Search for the cell housing the specified text and yield its (X, Y) center coordinate. 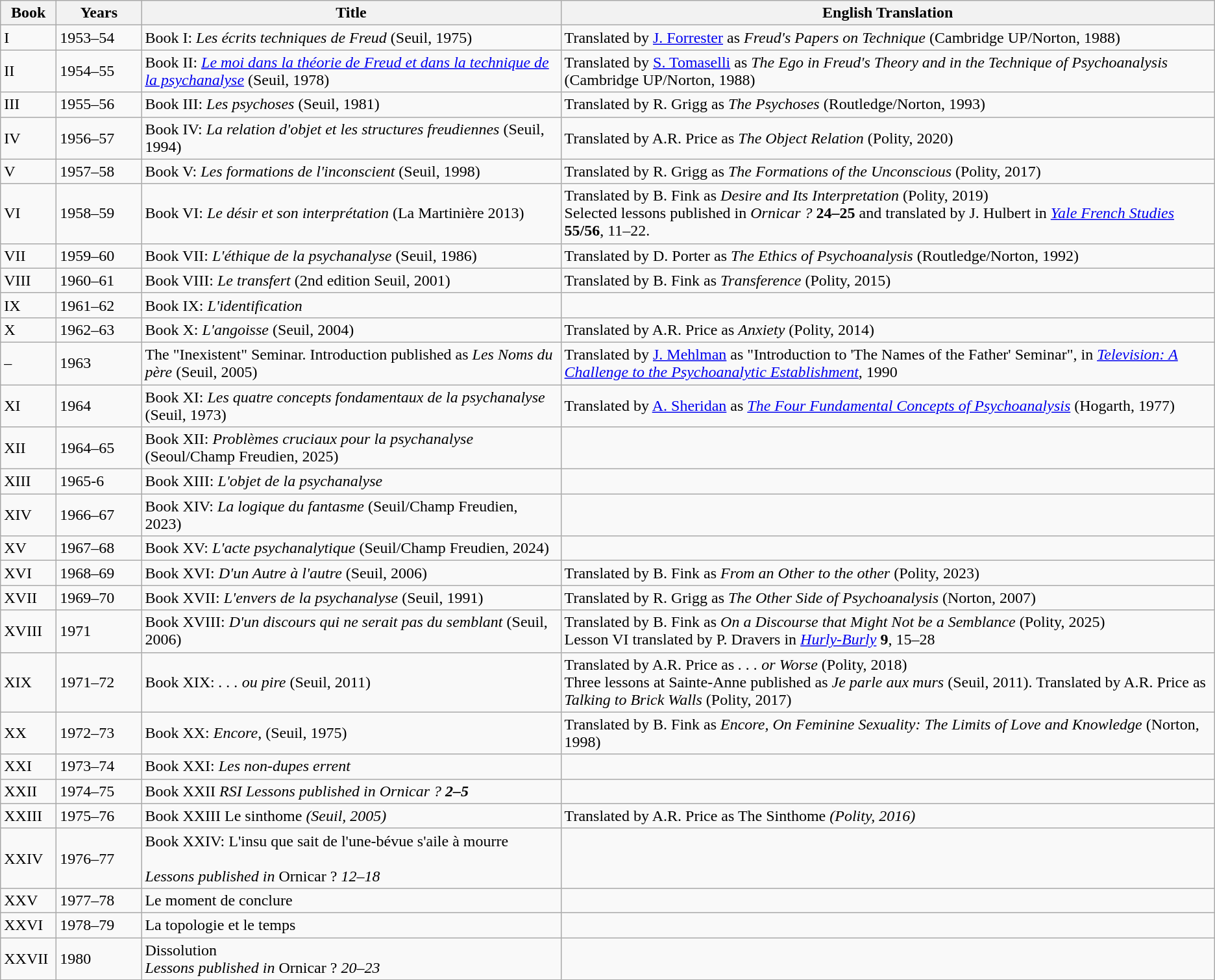
Translated by R. Grigg as The Formations of the Unconscious (Polity, 2017) (888, 171)
VIII (29, 280)
1964–65 (99, 448)
English Translation (888, 13)
Book II: Le moi dans la théorie de Freud et dans la technique de la psychanalyse (Seuil, 1978) (351, 71)
VII (29, 256)
1977–78 (99, 900)
Book XVII: L'envers de la psychanalyse (Seuil, 1991) (351, 598)
VI (29, 214)
1973–74 (99, 766)
XXI (29, 766)
1960–61 (99, 280)
Title (351, 13)
1971–72 (99, 682)
XVIII (29, 631)
Book III: Les psychoses (Seuil, 1981) (351, 104)
V (29, 171)
Translated by J. Mehlman as "Introduction to 'The Names of the Father' Seminar", in Television: A Challenge to the Psychoanalytic Establishment, 1990 (888, 363)
XXVII (29, 958)
1958–59 (99, 214)
Book X: L'angoisse (Seuil, 2004) (351, 330)
IX (29, 305)
IV (29, 138)
Book XVIII: D'un discours qui ne serait pas du semblant (Seuil, 2006) (351, 631)
Translated by S. Tomaselli as The Ego in Freud's Theory and in the Technique of Psychoanalysis (Cambridge UP/Norton, 1988) (888, 71)
Translated by J. Forrester as Freud's Papers on Technique (Cambridge UP/Norton, 1988) (888, 38)
1974–75 (99, 791)
III (29, 104)
Book XIX: . . . ou pire (Seuil, 2011) (351, 682)
Book XXIV: L'insu que sait de l'une-bévue s'aile à mourreLessons published in Ornicar ? 12–18 (351, 858)
XIV (29, 515)
Translated by B. Fink as Transference (Polity, 2015) (888, 280)
– (29, 363)
The "Inexistent" Seminar. Introduction published as Les Noms du père (Seuil, 2005) (351, 363)
1961–62 (99, 305)
1962–63 (99, 330)
Book XXII RSI Lessons published in Ornicar ? 2–5 (351, 791)
1965-6 (99, 482)
1972–73 (99, 733)
XXIII (29, 816)
1959–60 (99, 256)
1953–54 (99, 38)
La topologie et le temps (351, 925)
Translated by A.R. Price as Anxiety (Polity, 2014) (888, 330)
Le moment de conclure (351, 900)
Translated by B. Fink as Encore, On Feminine Sexuality: The Limits of Love and Knowledge (Norton, 1998) (888, 733)
XVI (29, 573)
XV (29, 548)
Book XVI: D'un Autre à l'autre (Seuil, 2006) (351, 573)
Book XII: Problèmes cruciaux pour la psychanalyse (Seoul/Champ Freudien, 2025) (351, 448)
Book XIV: La logique du fantasme (Seuil/Champ Freudien, 2023) (351, 515)
XXIV (29, 858)
XXV (29, 900)
Translated by B. Fink as On a Discourse that Might Not be a Semblance (Polity, 2025) Lesson VI translated by P. Dravers in Hurly-Burly 9, 15–28 (888, 631)
XI (29, 405)
Book XIII: L'objet de la psychanalyse (351, 482)
XX (29, 733)
1976–77 (99, 858)
1967–68 (99, 548)
XXII (29, 791)
XXVI (29, 925)
Translated by A.R. Price as The Object Relation (Polity, 2020) (888, 138)
X (29, 330)
XII (29, 448)
1964 (99, 405)
Years (99, 13)
Translated by A.R. Price as The Sinthome (Polity, 2016) (888, 816)
Book XX: Encore, (Seuil, 1975) (351, 733)
Book VIII: Le transfert (2nd edition Seuil, 2001) (351, 280)
Book V: Les formations de l'inconscient (Seuil, 1998) (351, 171)
Book VI: Le désir et son interprétation (La Martinière 2013) (351, 214)
Translated by D. Porter as The Ethics of Psychoanalysis (Routledge/Norton, 1992) (888, 256)
1956–57 (99, 138)
XVII (29, 598)
Book XI: Les quatre concepts fondamentaux de la psychanalyse (Seuil, 1973) (351, 405)
Book I: Les écrits techniques de Freud (Seuil, 1975) (351, 38)
1957–58 (99, 171)
Translated by R. Grigg as The Psychoses (Routledge/Norton, 1993) (888, 104)
1955–56 (99, 104)
1963 (99, 363)
1978–79 (99, 925)
1971 (99, 631)
Book IX: L'identification (351, 305)
Book XV: L'acte psychanalytique (Seuil/Champ Freudien, 2024) (351, 548)
XIX (29, 682)
XIII (29, 482)
1966–67 (99, 515)
DissolutionLessons published in Ornicar ? 20–23 (351, 958)
Book XXI: Les non-dupes errent (351, 766)
1980 (99, 958)
Translated by A. Sheridan as The Four Fundamental Concepts of Psychoanalysis (Hogarth, 1977) (888, 405)
1954–55 (99, 71)
1969–70 (99, 598)
II (29, 71)
I (29, 38)
1968–69 (99, 573)
Book IV: La relation d'objet et les structures freudiennes (Seuil, 1994) (351, 138)
Book VII: L'éthique de la psychanalyse (Seuil, 1986) (351, 256)
Book (29, 13)
Translated by B. Fink as From an Other to the other (Polity, 2023) (888, 573)
Translated by R. Grigg as The Other Side of Psychoanalysis (Norton, 2007) (888, 598)
Book XXIII Le sinthome (Seuil, 2005) (351, 816)
1975–76 (99, 816)
